Provide the (X, Y) coordinate of the cell's center where the given text is located.  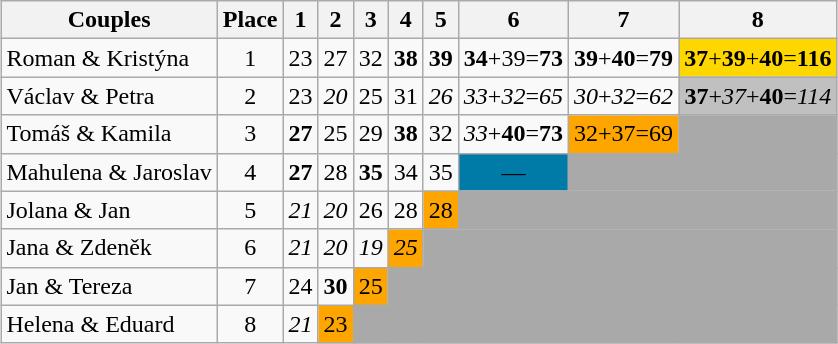
Mahulena & Jaroslav (109, 172)
39+40=79 (623, 58)
39 (440, 58)
37+39+40=116 (758, 58)
Tomáš & Kamila (109, 134)
24 (300, 286)
37+37+40=114 (758, 96)
Jolana & Jan (109, 210)
Place (250, 20)
33+32=65 (513, 96)
33+40=73 (513, 134)
Václav & Petra (109, 96)
Jana & Zdeněk (109, 248)
Helena & Eduard (109, 324)
Roman & Kristýna (109, 58)
19 (370, 248)
34+39=73 (513, 58)
30+32=62 (623, 96)
Couples (109, 20)
34 (406, 172)
31 (406, 96)
— (513, 172)
Jan & Tereza (109, 286)
30 (336, 286)
29 (370, 134)
32+37=69 (623, 134)
